Return (X, Y) of the center of cell containing provided text 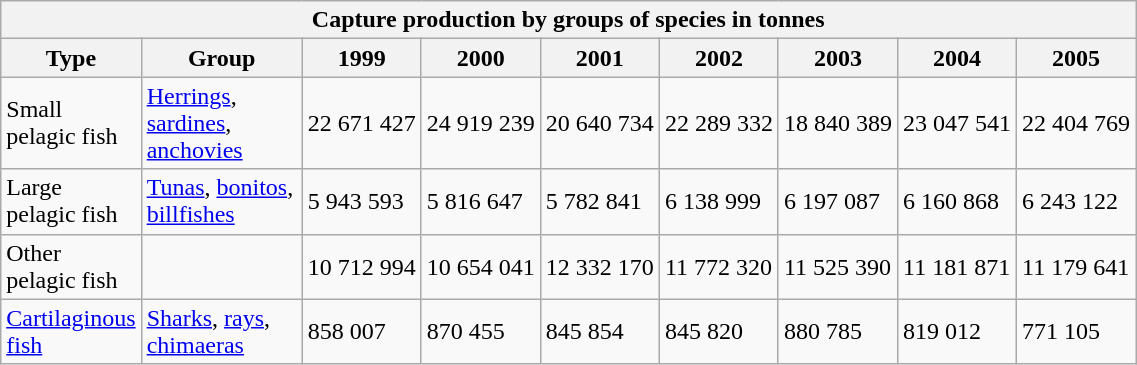
2005 (1076, 58)
5 943 593 (362, 202)
845 820 (718, 332)
6 243 122 (1076, 202)
819 012 (958, 332)
Small pelagic fish (71, 123)
Cartilaginous fish (71, 332)
Tunas, bonitos, billfishes (222, 202)
20 640 734 (600, 123)
Group (222, 58)
2001 (600, 58)
22 671 427 (362, 123)
12 332 170 (600, 266)
2000 (480, 58)
18 840 389 (838, 123)
1999 (362, 58)
Other pelagic fish (71, 266)
Herrings, sardines, anchovies (222, 123)
23 047 541 (958, 123)
5 816 647 (480, 202)
10 654 041 (480, 266)
2004 (958, 58)
Capture production by groups of species in tonnes (568, 20)
Sharks, rays, chimaeras (222, 332)
771 105 (1076, 332)
11 772 320 (718, 266)
880 785 (838, 332)
858 007 (362, 332)
24 919 239 (480, 123)
870 455 (480, 332)
22 404 769 (1076, 123)
Type (71, 58)
2002 (718, 58)
6 138 999 (718, 202)
11 181 871 (958, 266)
10 712 994 (362, 266)
6 197 087 (838, 202)
5 782 841 (600, 202)
2003 (838, 58)
Large pelagic fish (71, 202)
845 854 (600, 332)
11 525 390 (838, 266)
22 289 332 (718, 123)
11 179 641 (1076, 266)
6 160 868 (958, 202)
